Pinpoint the cell where the given text exists, returning its (X, Y) midpoint coordinate. 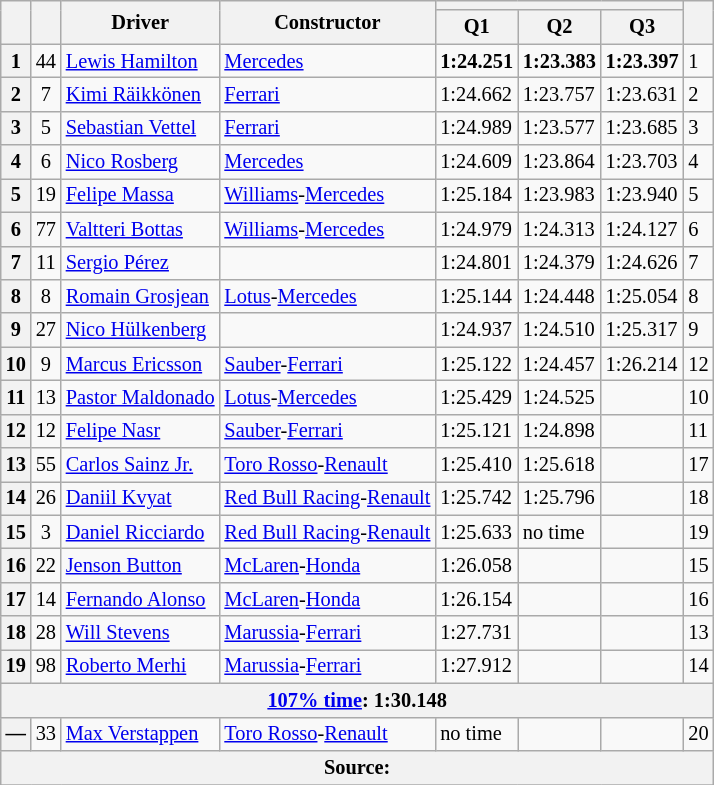
1:24.989 (476, 128)
1:24.525 (560, 397)
1:25.054 (642, 296)
Romain Grosjean (140, 296)
27 (46, 330)
1:24.609 (476, 162)
28 (46, 633)
Source: (358, 767)
1:24.937 (476, 330)
1:25.122 (476, 364)
1:26.058 (476, 565)
Jenson Button (140, 565)
1:24.898 (560, 431)
Carlos Sainz Jr. (140, 465)
Sebastian Vettel (140, 128)
— (16, 734)
1:25.633 (476, 532)
1:23.577 (560, 128)
Valtteri Bottas (140, 229)
1:24.510 (560, 330)
1:24.313 (560, 229)
1:25.742 (476, 498)
1:23.864 (560, 162)
1:23.703 (642, 162)
107% time: 1:30.148 (358, 700)
22 (46, 565)
Pastor Maldonado (140, 397)
Max Verstappen (140, 734)
1:23.397 (642, 61)
1:24.801 (476, 263)
1:24.457 (560, 364)
55 (46, 465)
1:26.154 (476, 599)
Marcus Ericsson (140, 364)
Felipe Massa (140, 195)
1:23.983 (560, 195)
1:23.940 (642, 195)
1:25.317 (642, 330)
1:24.448 (560, 296)
Constructor (327, 22)
Nico Hülkenberg (140, 330)
1:23.383 (560, 61)
Lewis Hamilton (140, 61)
1:27.731 (476, 633)
1:25.121 (476, 431)
1:25.618 (560, 465)
98 (46, 666)
1:26.214 (642, 364)
77 (46, 229)
Q3 (642, 27)
26 (46, 498)
1:25.796 (560, 498)
1:27.912 (476, 666)
1:23.757 (560, 94)
Daniel Ricciardo (140, 532)
1:25.144 (476, 296)
Kimi Räikkönen (140, 94)
1:24.379 (560, 263)
Daniil Kvyat (140, 498)
Felipe Nasr (140, 431)
1:24.979 (476, 229)
Q2 (560, 27)
Q1 (476, 27)
1:23.631 (642, 94)
1:24.251 (476, 61)
1:25.184 (476, 195)
Fernando Alonso (140, 599)
1:24.662 (476, 94)
Roberto Merhi (140, 666)
44 (46, 61)
33 (46, 734)
1:24.626 (642, 263)
Will Stevens (140, 633)
Nico Rosberg (140, 162)
20 (699, 734)
Driver (140, 22)
1:25.410 (476, 465)
Sergio Pérez (140, 263)
1:25.429 (476, 397)
1:23.685 (642, 128)
1:24.127 (642, 229)
